For the text-containing cell, return its midpoint in [x, y] coordinate format. 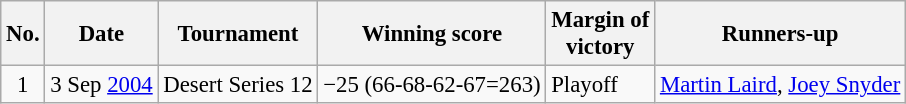
Margin ofvictory [600, 34]
Playoff [600, 85]
−25 (66-68-62-67=263) [432, 85]
Tournament [238, 34]
3 Sep 2004 [102, 85]
Martin Laird, Joey Snyder [780, 85]
Winning score [432, 34]
No. [23, 34]
Date [102, 34]
Desert Series 12 [238, 85]
1 [23, 85]
Runners-up [780, 34]
